Scan for the cell matching the given text and deliver its [x, y] coordinate at center. 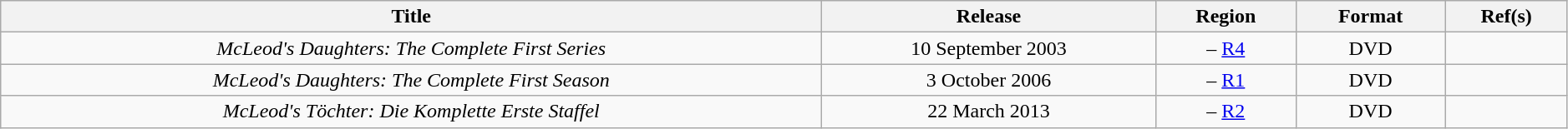
– R1 [1225, 80]
McLeod's Daughters: The Complete First Season [411, 80]
10 September 2003 [989, 48]
22 March 2013 [989, 112]
– R4 [1225, 48]
Release [989, 17]
Format [1370, 17]
3 October 2006 [989, 80]
Title [411, 17]
Region [1225, 17]
Ref(s) [1506, 17]
– R2 [1225, 112]
McLeod's Töchter: Die Komplette Erste Staffel [411, 112]
McLeod's Daughters: The Complete First Series [411, 48]
